Extract the [x, y] coordinate from the center of the cell holding the provided text.  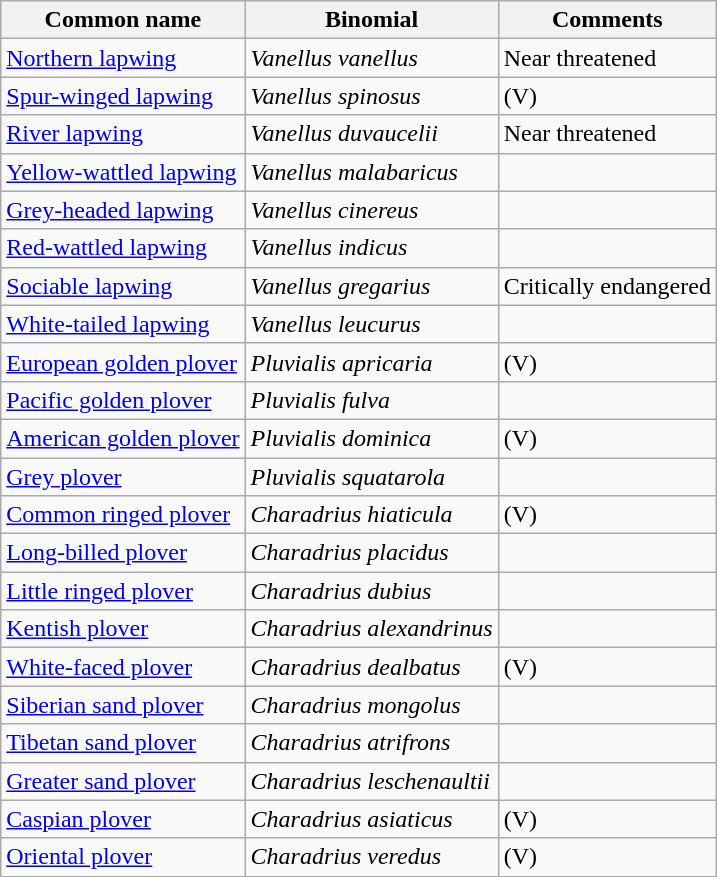
Charadrius mongolus [372, 705]
Common ringed plover [123, 515]
Caspian plover [123, 819]
American golden plover [123, 438]
Vanellus malabaricus [372, 172]
Grey plover [123, 477]
Long-billed plover [123, 553]
Pluvialis squatarola [372, 477]
Vanellus indicus [372, 248]
European golden plover [123, 362]
Charadrius dubius [372, 591]
White-tailed lapwing [123, 324]
Greater sand plover [123, 781]
Red-wattled lapwing [123, 248]
Little ringed plover [123, 591]
Comments [607, 20]
River lapwing [123, 134]
Common name [123, 20]
Charadrius veredus [372, 857]
Charadrius leschenaultii [372, 781]
Vanellus vanellus [372, 58]
Kentish plover [123, 629]
Pluvialis dominica [372, 438]
Northern lapwing [123, 58]
Spur-winged lapwing [123, 96]
Vanellus leucurus [372, 324]
Vanellus cinereus [372, 210]
Pacific golden plover [123, 400]
Oriental plover [123, 857]
Charadrius alexandrinus [372, 629]
Binomial [372, 20]
Vanellus duvaucelii [372, 134]
Vanellus gregarius [372, 286]
Charadrius dealbatus [372, 667]
Pluvialis apricaria [372, 362]
White-faced plover [123, 667]
Charadrius asiaticus [372, 819]
Siberian sand plover [123, 705]
Tibetan sand plover [123, 743]
Vanellus spinosus [372, 96]
Charadrius hiaticula [372, 515]
Yellow-wattled lapwing [123, 172]
Charadrius placidus [372, 553]
Critically endangered [607, 286]
Charadrius atrifrons [372, 743]
Pluvialis fulva [372, 400]
Grey-headed lapwing [123, 210]
Sociable lapwing [123, 286]
